Find where the given text appears and provide that cell's center as (x, y) coordinate. 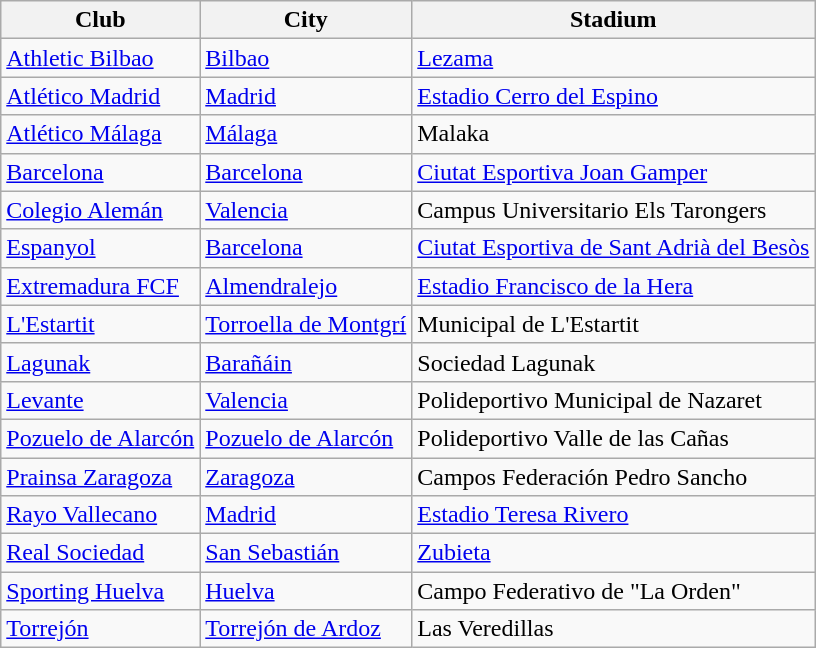
City (306, 20)
Almendralejo (306, 286)
Sporting Huelva (100, 591)
Sociedad Lagunak (614, 362)
L'Estartit (100, 324)
Ciutat Esportiva de Sant Adrià del Besòs (614, 248)
Colegio Alemán (100, 210)
Torrejón (100, 629)
Estadio Francisco de la Hera (614, 286)
Campus Universitario Els Tarongers (614, 210)
Atlético Madrid (100, 96)
Bilbao (306, 58)
Atlético Málaga (100, 134)
Malaka (614, 134)
Campos Federación Pedro Sancho (614, 477)
Levante (100, 400)
Málaga (306, 134)
San Sebastián (306, 553)
Estadio Cerro del Espino (614, 96)
Lezama (614, 58)
Zubieta (614, 553)
Athletic Bilbao (100, 58)
Campo Federativo de "La Orden" (614, 591)
Polideportivo Municipal de Nazaret (614, 400)
Torrejón de Ardoz (306, 629)
Extremadura FCF (100, 286)
Prainsa Zaragoza (100, 477)
Real Sociedad (100, 553)
Polideportivo Valle de las Cañas (614, 438)
Torroella de Montgrí (306, 324)
Lagunak (100, 362)
Barañáin (306, 362)
Municipal de L'Estartit (614, 324)
Espanyol (100, 248)
Zaragoza (306, 477)
Huelva (306, 591)
Stadium (614, 20)
Rayo Vallecano (100, 515)
Estadio Teresa Rivero (614, 515)
Las Veredillas (614, 629)
Ciutat Esportiva Joan Gamper (614, 172)
Club (100, 20)
